Extract the (x, y) coordinate from the center of the cell holding the provided text.  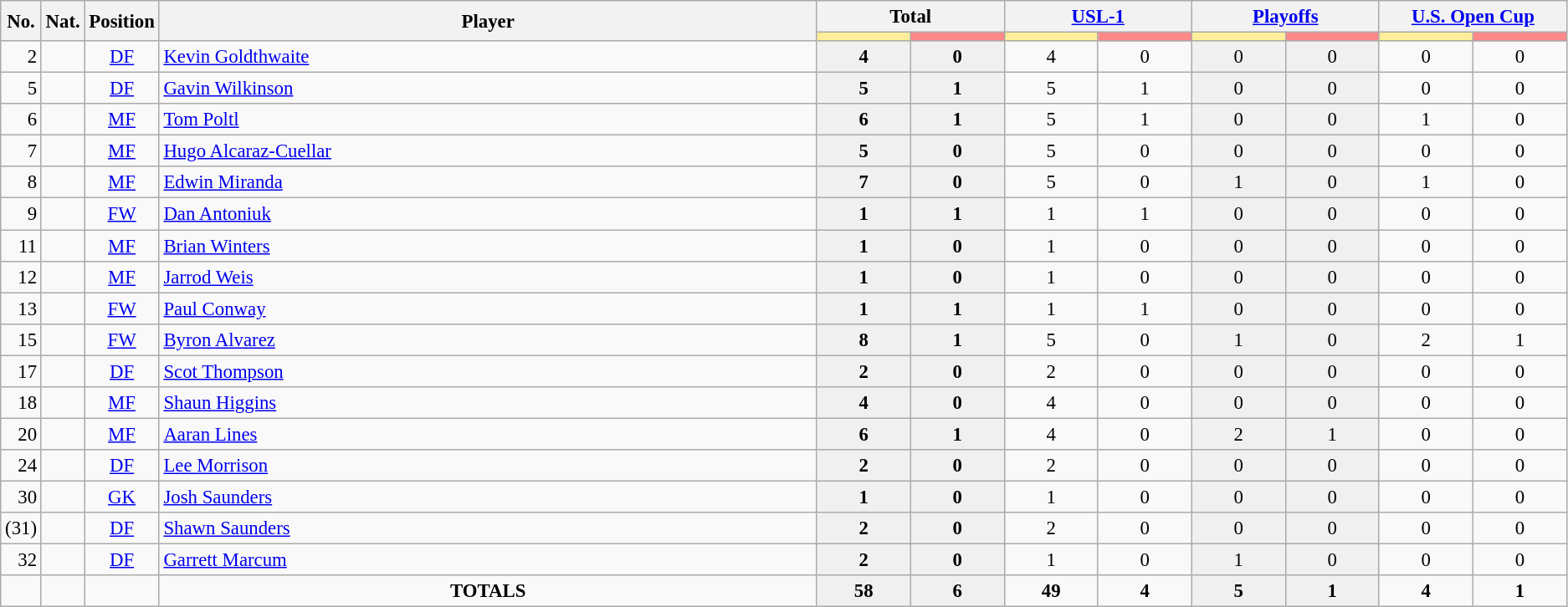
30 (22, 497)
Edwin Miranda (488, 183)
Garrett Marcum (488, 560)
Nat. (63, 21)
Paul Conway (488, 309)
GK (122, 497)
Aaran Lines (488, 434)
Josh Saunders (488, 497)
Total (910, 17)
Position (122, 21)
18 (22, 403)
20 (22, 434)
32 (22, 560)
Gavin Wilkinson (488, 89)
USL-1 (1098, 17)
Tom Poltl (488, 120)
Shawn Saunders (488, 528)
Shaun Higgins (488, 403)
U.S. Open Cup (1473, 17)
Playoffs (1285, 17)
24 (22, 466)
9 (22, 214)
58 (863, 591)
Lee Morrison (488, 466)
15 (22, 339)
17 (22, 371)
Scot Thompson (488, 371)
49 (1051, 591)
Hugo Alcaraz-Cuellar (488, 151)
TOTALS (488, 591)
Dan Antoniuk (488, 214)
Kevin Goldthwaite (488, 57)
12 (22, 277)
Brian Winters (488, 246)
Player (488, 21)
No. (22, 21)
(31) (22, 528)
Jarrod Weis (488, 277)
Byron Alvarez (488, 339)
13 (22, 309)
11 (22, 246)
